Return [x, y] of the center of cell containing provided text 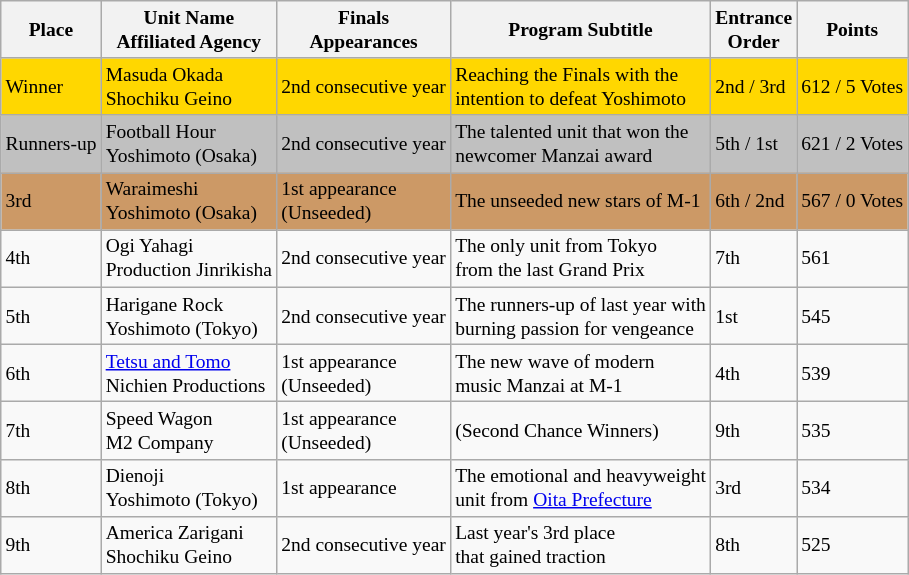
America ZariganiShochiku Geino [189, 544]
Football HourYoshimoto (Osaka) [189, 144]
545 [852, 316]
Unit NameAffiliated Agency [189, 30]
1st [753, 316]
561 [852, 258]
2nd / 3rd [753, 86]
567 / 0 Votes [852, 202]
The only unit from Tokyofrom the last Grand Prix [580, 258]
Tetsu and TomoNichien Productions [189, 372]
Program Subtitle [580, 30]
DienojiYoshimoto (Tokyo) [189, 488]
The talented unit that won thenewcomer Manzai award [580, 144]
WaraimeshiYoshimoto (Osaka) [189, 202]
Reaching the Finals with theintention to defeat Yoshimoto [580, 86]
Points [852, 30]
FinalsAppearances [364, 30]
Masuda OkadaShochiku Geino [189, 86]
1st appearance [364, 488]
6th / 2nd [753, 202]
Ogi YahagiProduction Jinrikisha [189, 258]
The emotional and heavyweightunit from Oita Prefecture [580, 488]
Speed WagonM2 Company [189, 430]
Place [51, 30]
525 [852, 544]
Last year's 3rd placethat gained traction [580, 544]
539 [852, 372]
The unseeded new stars of M-1 [580, 202]
535 [852, 430]
The new wave of modernmusic Manzai at M-1 [580, 372]
621 / 2 Votes [852, 144]
Runners-up [51, 144]
6th [51, 372]
Harigane RockYoshimoto (Tokyo) [189, 316]
Winner [51, 86]
5th / 1st [753, 144]
534 [852, 488]
EntranceOrder [753, 30]
5th [51, 316]
(Second Chance Winners) [580, 430]
The runners-up of last year withburning passion for vengeance [580, 316]
612 / 5 Votes [852, 86]
